Identify which cell holds the provided text, then report its (x, y) central coordinate. 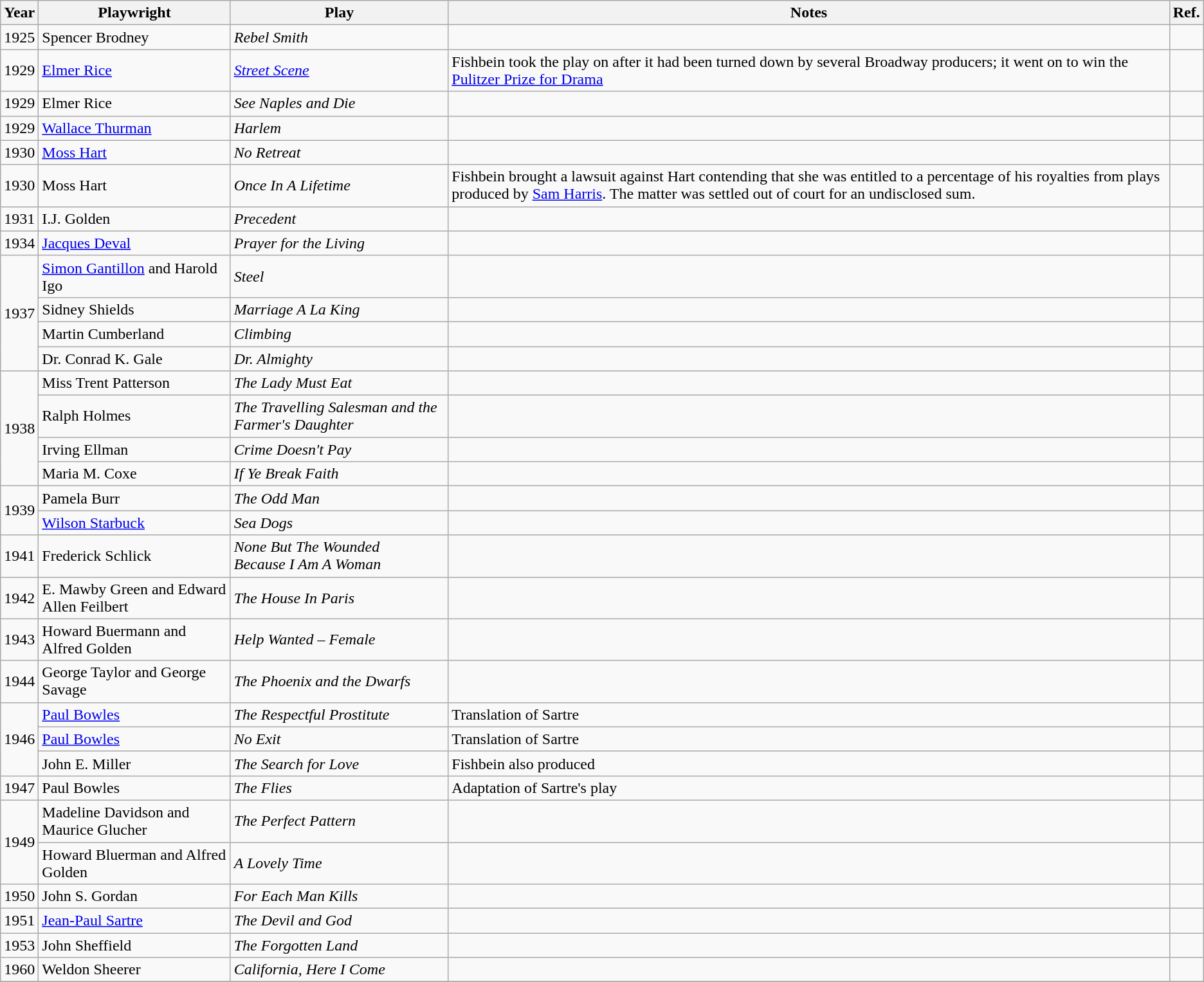
Miss Trent Patterson (134, 383)
Harlem (340, 128)
Fishbein also produced (809, 763)
1942 (19, 598)
Playwright (134, 13)
1943 (19, 639)
1950 (19, 896)
1947 (19, 788)
Climbing (340, 334)
John E. Miller (134, 763)
The Forgotten Land (340, 945)
See Naples and Die (340, 104)
Sea Dogs (340, 523)
1925 (19, 37)
Pamela Burr (134, 498)
Precedent (340, 219)
1946 (19, 739)
The Flies (340, 788)
Irving Ellman (134, 450)
Year (19, 13)
1939 (19, 511)
Simon Gantillon and Harold Igo (134, 277)
1938 (19, 428)
1941 (19, 556)
George Taylor and George Savage (134, 682)
The Search for Love (340, 763)
The Odd Man (340, 498)
The Perfect Pattern (340, 821)
1953 (19, 945)
Spencer Brodney (134, 37)
Play (340, 13)
Crime Doesn't Pay (340, 450)
Rebel Smith (340, 37)
Weldon Sheerer (134, 970)
Adaptation of Sartre's play (809, 788)
Street Scene (340, 71)
A Lovely Time (340, 863)
The Devil and God (340, 921)
Prayer for the Living (340, 243)
1934 (19, 243)
The House In Paris (340, 598)
Frederick Schlick (134, 556)
I.J. Golden (134, 219)
1931 (19, 219)
John Sheffield (134, 945)
No Exit (340, 739)
1951 (19, 921)
None But The WoundedBecause I Am A Woman (340, 556)
Martin Cumberland (134, 334)
Howard Buermann and Alfred Golden (134, 639)
Steel (340, 277)
Wilson Starbuck (134, 523)
1960 (19, 970)
Wallace Thurman (134, 128)
Jacques Deval (134, 243)
California, Here I Come (340, 970)
Howard Bluerman and Alfred Golden (134, 863)
Dr. Conrad K. Gale (134, 358)
1949 (19, 842)
Fishbein took the play on after it had been turned down by several Broadway producers; it went on to win the Pulitzer Prize for Drama (809, 71)
1937 (19, 313)
For Each Man Kills (340, 896)
Marriage A La King (340, 309)
No Retreat (340, 152)
The Respectful Prostitute (340, 714)
Once In A Lifetime (340, 185)
Ralph Holmes (134, 417)
Madeline Davidson and Maurice Glucher (134, 821)
John S. Gordan (134, 896)
Dr. Almighty (340, 358)
Maria M. Coxe (134, 474)
Sidney Shields (134, 309)
Notes (809, 13)
The Lady Must Eat (340, 383)
The Travelling Salesman and the Farmer's Daughter (340, 417)
If Ye Break Faith (340, 474)
Jean-Paul Sartre (134, 921)
1944 (19, 682)
Ref. (1186, 13)
The Phoenix and the Dwarfs (340, 682)
E. Mawby Green and Edward Allen Feilbert (134, 598)
Help Wanted – Female (340, 639)
